Determine the [x, y] coordinate at the center of the cell enclosing the given text.  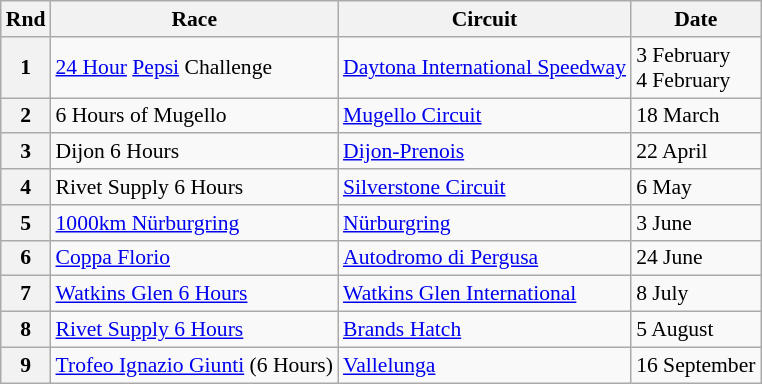
Watkins Glen 6 Hours [194, 294]
3 June [696, 223]
Watkins Glen International [484, 294]
6 May [696, 187]
3 [26, 152]
8 July [696, 294]
6 [26, 258]
7 [26, 294]
Mugello Circuit [484, 116]
8 [26, 330]
Brands Hatch [484, 330]
5 [26, 223]
24 June [696, 258]
Race [194, 19]
1 [26, 68]
1000km Nürburgring [194, 223]
9 [26, 365]
Daytona International Speedway [484, 68]
2 [26, 116]
4 [26, 187]
5 August [696, 330]
Vallelunga [484, 365]
3 February4 February [696, 68]
16 September [696, 365]
Dijon 6 Hours [194, 152]
22 April [696, 152]
Coppa Florio [194, 258]
Nürburgring [484, 223]
Circuit [484, 19]
24 Hour Pepsi Challenge [194, 68]
18 March [696, 116]
Silverstone Circuit [484, 187]
Rnd [26, 19]
6 Hours of Mugello [194, 116]
Date [696, 19]
Dijon-Prenois [484, 152]
Trofeo Ignazio Giunti (6 Hours) [194, 365]
Autodromo di Pergusa [484, 258]
